Scan for the cell matching the given text and deliver its [x, y] coordinate at center. 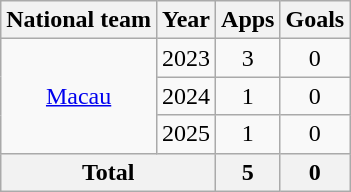
National team [79, 20]
Apps [248, 20]
5 [248, 172]
2025 [186, 134]
2023 [186, 58]
Macau [79, 96]
Year [186, 20]
3 [248, 58]
Goals [315, 20]
Total [108, 172]
2024 [186, 96]
